Locate the cell with the specified text and output its (x, y) center coordinate. 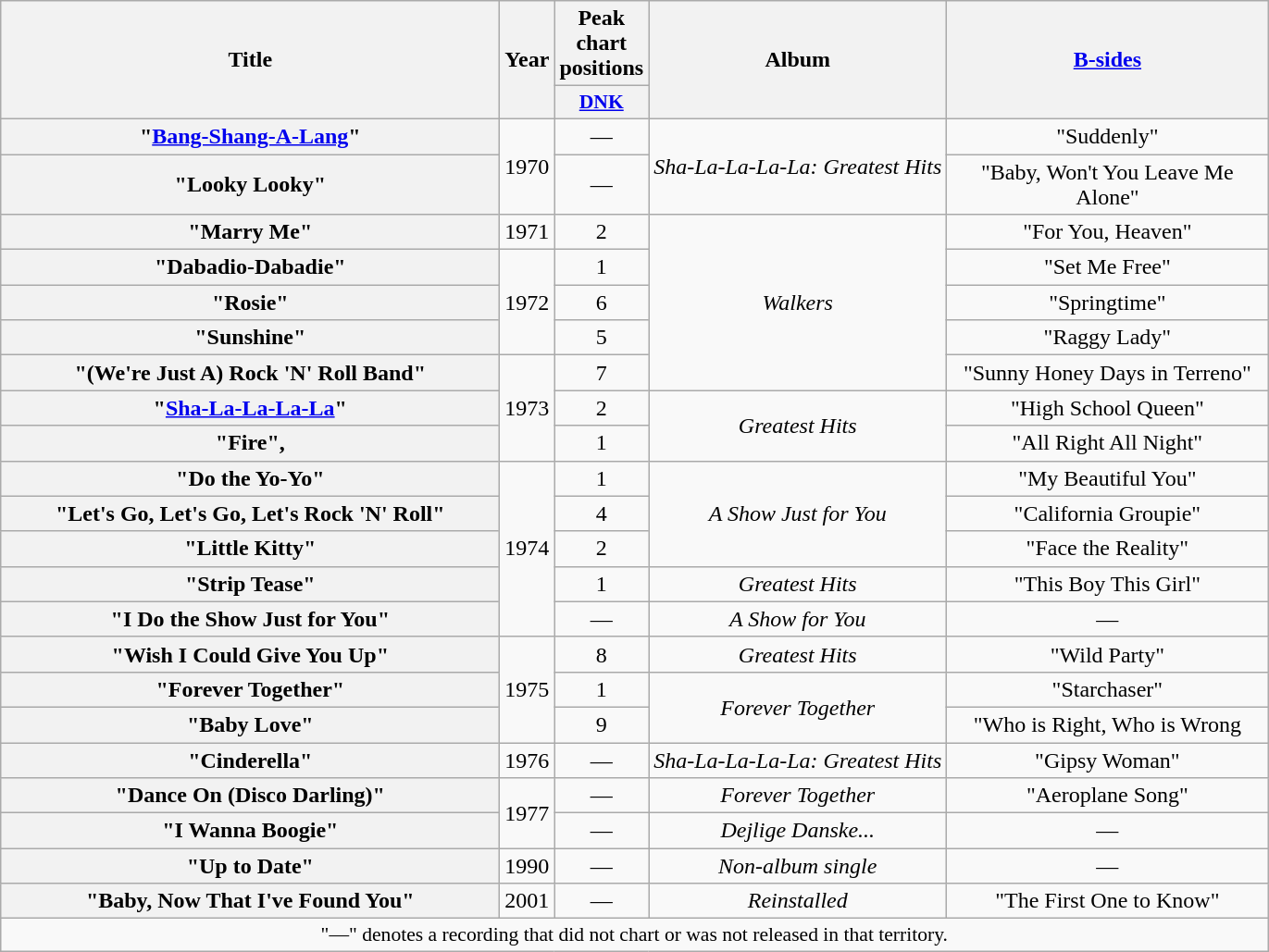
"Baby Love" (250, 724)
"Strip Tease" (250, 584)
"Gipsy Woman" (1107, 760)
1975 (528, 689)
"I Wanna Boogie" (250, 831)
Title (250, 60)
"Rosie" (250, 303)
1970 (528, 167)
DNK (602, 103)
"High School Queen" (1107, 408)
1974 (528, 549)
"The First One to Know" (1107, 901)
"Baby, Won't You Leave Me Alone" (1107, 183)
1990 (528, 866)
"—" denotes a recording that did not chart or was not released in that territory. (635, 935)
7 (602, 373)
B-sides (1107, 60)
Peak chart positions (602, 43)
"Cinderella" (250, 760)
"Sunny Honey Days in Terreno" (1107, 373)
"Raggy Lady" (1107, 338)
"For You, Heaven" (1107, 232)
Walkers (798, 303)
"Little Kitty" (250, 549)
"Do the Yo-Yo" (250, 478)
"Up to Date" (250, 866)
"Fire", (250, 443)
1977 (528, 813)
4 (602, 513)
5 (602, 338)
"Baby, Now That I've Found You" (250, 901)
"Wild Party" (1107, 654)
"I Do the Show Just for You" (250, 619)
A Show for You (798, 619)
"Forever Together" (250, 689)
"All Right All Night" (1107, 443)
"(We're Just A) Rock 'N' Roll Band" (250, 373)
"Starchaser" (1107, 689)
1973 (528, 408)
"Set Me Free" (1107, 267)
"Sunshine" (250, 338)
"Wish I Could Give You Up" (250, 654)
Year (528, 60)
2001 (528, 901)
"Dance On (Disco Darling)" (250, 796)
"Who is Right, Who is Wrong (1107, 724)
"Marry Me" (250, 232)
"Springtime" (1107, 303)
1976 (528, 760)
Non-album single (798, 866)
"Bang-Shang-A-Lang" (250, 136)
"My Beautiful You" (1107, 478)
9 (602, 724)
"Let's Go, Let's Go, Let's Rock 'N' Roll" (250, 513)
"This Boy This Girl" (1107, 584)
"Suddenly" (1107, 136)
Reinstalled (798, 901)
1971 (528, 232)
A Show Just for You (798, 513)
1972 (528, 303)
6 (602, 303)
"Sha-La-La-La-La" (250, 408)
"Aeroplane Song" (1107, 796)
"Looky Looky" (250, 183)
"Dabadio-Dabadie" (250, 267)
Dejlige Danske... (798, 831)
"Face the Reality" (1107, 549)
Album (798, 60)
8 (602, 654)
"California Groupie" (1107, 513)
